Detect which cell encompasses the target text, then output its (x, y) center coordinate. 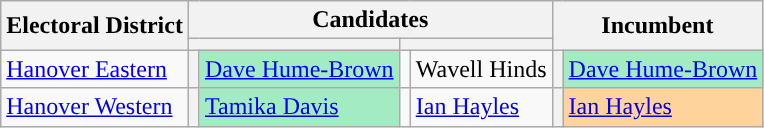
Hanover Eastern (95, 69)
Incumbent (658, 26)
Candidates (370, 20)
Wavell Hinds (481, 69)
Electoral District (95, 26)
Hanover Western (95, 107)
Tamika Davis (299, 107)
